Output the (X, Y) coordinate of the center of the cell containing the given text.  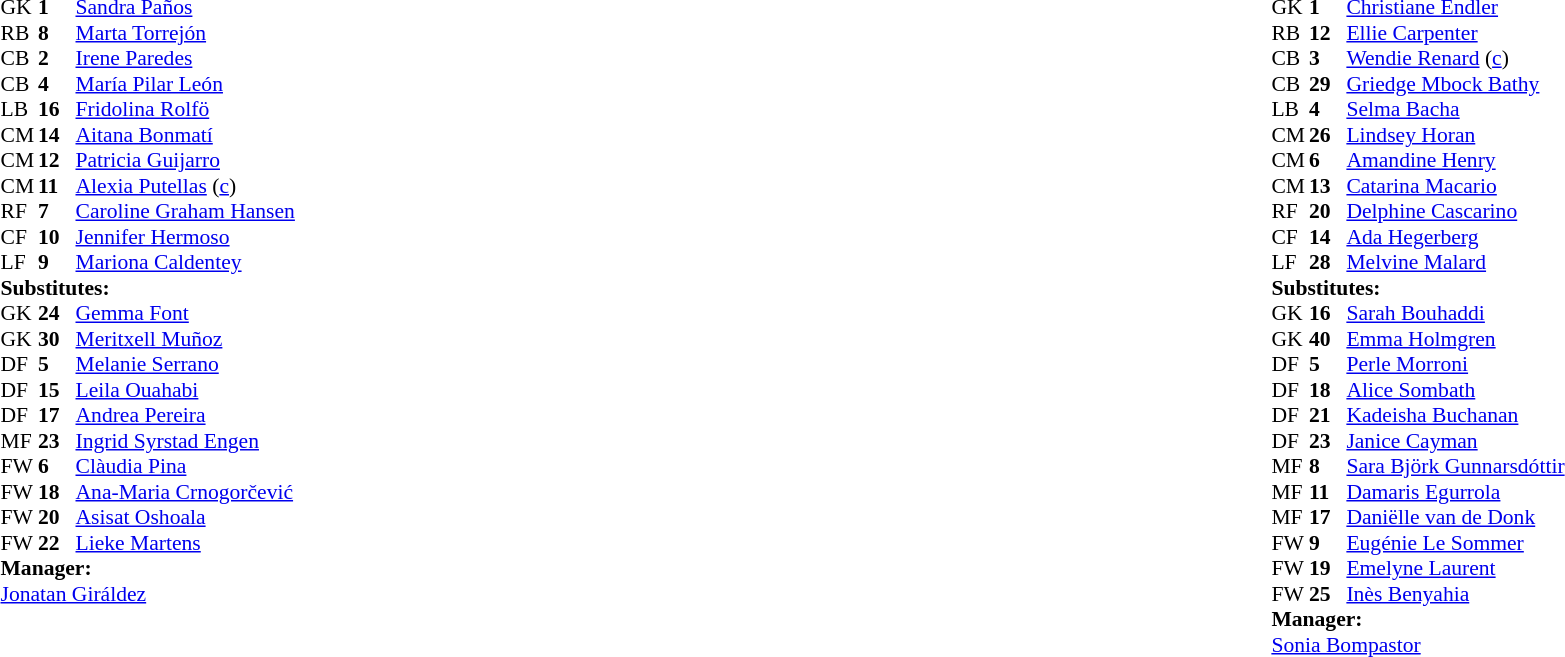
Inès Benyahia (1455, 594)
Asisat Oshoala (186, 517)
Griedge Mbock Bathy (1455, 84)
10 (57, 237)
María Pilar León (186, 84)
Clàudia Pina (186, 467)
Selma Bacha (1455, 109)
Daniëlle van de Donk (1455, 517)
Ellie Carpenter (1455, 33)
Melvine Malard (1455, 263)
Delphine Cascarino (1455, 211)
Kadeisha Buchanan (1455, 415)
Caroline Graham Hansen (186, 211)
28 (1328, 263)
Alice Sombath (1455, 390)
25 (1328, 594)
Mariona Caldentey (186, 263)
Melanie Serrano (186, 365)
Aitana Bonmatí (186, 135)
Jonatan Giráldez (147, 594)
Amandine Henry (1455, 161)
Sara Björk Gunnarsdóttir (1455, 467)
30 (57, 339)
Leila Ouahabi (186, 390)
40 (1328, 339)
Andrea Pereira (186, 415)
13 (1328, 186)
Eugénie Le Sommer (1455, 543)
Gemma Font (186, 313)
Catarina Macario (1455, 186)
Patricia Guijarro (186, 161)
2 (57, 59)
Marta Torrejón (186, 33)
Sarah Bouhaddi (1455, 313)
Ana-Maria Crnogorčević (186, 492)
19 (1328, 569)
15 (57, 390)
29 (1328, 84)
Janice Cayman (1455, 441)
3 (1328, 59)
Jennifer Hermoso (186, 237)
7 (57, 211)
Alexia Putellas (c) (186, 186)
Lindsey Horan (1455, 135)
Wendie Renard (c) (1455, 59)
24 (57, 313)
Ingrid Syrstad Engen (186, 441)
Irene Paredes (186, 59)
Ada Hegerberg (1455, 237)
Fridolina Rolfö (186, 109)
Perle Morroni (1455, 365)
Damaris Egurrola (1455, 492)
Meritxell Muñoz (186, 339)
21 (1328, 415)
Emma Holmgren (1455, 339)
Lieke Martens (186, 543)
26 (1328, 135)
Emelyne Laurent (1455, 569)
22 (57, 543)
